From the cell containing the given text, extract its center point as (x, y) coordinate. 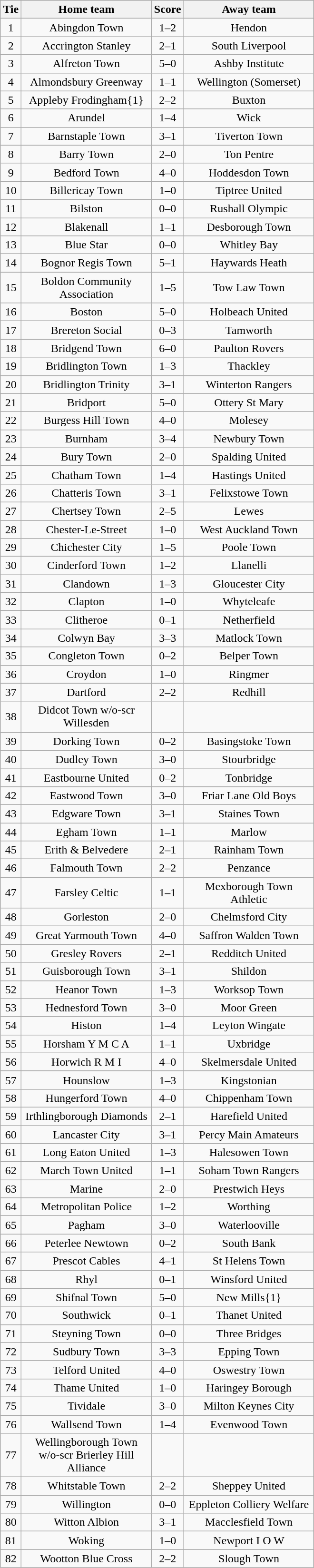
Chelmsford City (249, 917)
Whitstable Town (87, 1486)
Skelmersdale United (249, 1062)
Steyning Town (87, 1333)
Ton Pentre (249, 154)
Mexborough Town Athletic (249, 892)
39 (11, 741)
Wick (249, 118)
Falmouth Town (87, 868)
Wallsend Town (87, 1424)
Oswestry Town (249, 1370)
Clandown (87, 584)
Leyton Wingate (249, 1026)
79 (11, 1504)
Evenwood Town (249, 1424)
Irthlingborough Diamonds (87, 1116)
49 (11, 935)
Redhill (249, 692)
Matlock Town (249, 638)
Gloucester City (249, 584)
Hounslow (87, 1080)
Farsley Celtic (87, 892)
71 (11, 1333)
55 (11, 1044)
Holbeach United (249, 312)
Didcot Town w/o-scr Willesden (87, 716)
15 (11, 287)
Boston (87, 312)
35 (11, 656)
61 (11, 1153)
64 (11, 1207)
Barry Town (87, 154)
74 (11, 1388)
58 (11, 1098)
67 (11, 1261)
22 (11, 421)
Heanor Town (87, 990)
23 (11, 439)
Horwich R M I (87, 1062)
Barnstaple Town (87, 136)
20 (11, 384)
Metropolitan Police (87, 1207)
Croydon (87, 674)
Colwyn Bay (87, 638)
53 (11, 1008)
Basingstoke Town (249, 741)
31 (11, 584)
Chippenham Town (249, 1098)
75 (11, 1406)
Worksop Town (249, 990)
Eastwood Town (87, 795)
Whyteleafe (249, 602)
50 (11, 953)
77 (11, 1455)
18 (11, 348)
Burgess Hill Town (87, 421)
45 (11, 850)
Guisborough Town (87, 971)
West Auckland Town (249, 529)
Long Eaton United (87, 1153)
Prestwich Heys (249, 1189)
41 (11, 777)
Marine (87, 1189)
Sheppey United (249, 1486)
Uxbridge (249, 1044)
16 (11, 312)
Spalding United (249, 457)
Arundel (87, 118)
38 (11, 716)
Chatteris Town (87, 493)
Gresley Rovers (87, 953)
Moor Green (249, 1008)
Halesowen Town (249, 1153)
Hoddesdon Town (249, 172)
South Liverpool (249, 46)
2–5 (167, 511)
6 (11, 118)
Prescot Cables (87, 1261)
Tividale (87, 1406)
Chester-Le-Street (87, 529)
Hastings United (249, 475)
40 (11, 759)
27 (11, 511)
Pagham (87, 1225)
Tonbridge (249, 777)
26 (11, 493)
Soham Town Rangers (249, 1171)
14 (11, 263)
Brereton Social (87, 330)
Boldon Community Association (87, 287)
Gorleston (87, 917)
Lewes (249, 511)
Kingstonian (249, 1080)
17 (11, 330)
1 (11, 28)
81 (11, 1540)
76 (11, 1424)
Southwick (87, 1315)
Saffron Walden Town (249, 935)
30 (11, 566)
Cinderford Town (87, 566)
Home team (87, 10)
Clapton (87, 602)
69 (11, 1297)
Appleby Frodingham{1} (87, 100)
Abingdon Town (87, 28)
Away team (249, 10)
32 (11, 602)
Tamworth (249, 330)
Blue Star (87, 245)
Rushall Olympic (249, 208)
Milton Keynes City (249, 1406)
51 (11, 971)
10 (11, 190)
Belper Town (249, 656)
42 (11, 795)
March Town United (87, 1171)
2 (11, 46)
Almondsbury Greenway (87, 82)
Thanet United (249, 1315)
Poole Town (249, 548)
Dartford (87, 692)
33 (11, 620)
44 (11, 832)
Chatham Town (87, 475)
Rhyl (87, 1279)
4 (11, 82)
Wellingborough Town w/o-scr Brierley Hill Alliance (87, 1455)
3 (11, 64)
Egham Town (87, 832)
Bilston (87, 208)
Eastbourne United (87, 777)
Harefield United (249, 1116)
60 (11, 1135)
24 (11, 457)
5 (11, 100)
65 (11, 1225)
43 (11, 813)
Clitheroe (87, 620)
Worthing (249, 1207)
Lancaster City (87, 1135)
Billericay Town (87, 190)
Ottery St Mary (249, 402)
Rainham Town (249, 850)
Bury Town (87, 457)
South Bank (249, 1243)
Dudley Town (87, 759)
Hungerford Town (87, 1098)
Congleton Town (87, 656)
Bridlington Town (87, 366)
Shifnal Town (87, 1297)
Bridport (87, 402)
66 (11, 1243)
Chertsey Town (87, 511)
New Mills{1} (249, 1297)
Felixstowe Town (249, 493)
Erith & Belvedere (87, 850)
Tow Law Town (249, 287)
Desborough Town (249, 227)
59 (11, 1116)
Chichester City (87, 548)
19 (11, 366)
Edgware Town (87, 813)
Newport I O W (249, 1540)
Slough Town (249, 1558)
46 (11, 868)
Netherfield (249, 620)
Ashby Institute (249, 64)
Whitley Bay (249, 245)
8 (11, 154)
Penzance (249, 868)
Hednesford Town (87, 1008)
Ringmer (249, 674)
Macclesfield Town (249, 1522)
Thame United (87, 1388)
Staines Town (249, 813)
6–0 (167, 348)
Eppleton Colliery Welfare (249, 1504)
5–1 (167, 263)
11 (11, 208)
Winterton Rangers (249, 384)
70 (11, 1315)
Winsford United (249, 1279)
Sudbury Town (87, 1352)
7 (11, 136)
Molesey (249, 421)
57 (11, 1080)
Haywards Heath (249, 263)
Blakenall (87, 227)
0–3 (167, 330)
Horsham Y M C A (87, 1044)
St Helens Town (249, 1261)
Epping Town (249, 1352)
Willington (87, 1504)
Bridlington Trinity (87, 384)
28 (11, 529)
Woking (87, 1540)
Haringey Borough (249, 1388)
29 (11, 548)
54 (11, 1026)
52 (11, 990)
Dorking Town (87, 741)
82 (11, 1558)
12 (11, 227)
Bognor Regis Town (87, 263)
80 (11, 1522)
56 (11, 1062)
Bridgend Town (87, 348)
Three Bridges (249, 1333)
36 (11, 674)
63 (11, 1189)
4–1 (167, 1261)
37 (11, 692)
Alfreton Town (87, 64)
Marlow (249, 832)
Wellington (Somerset) (249, 82)
Waterlooville (249, 1225)
Wootton Blue Cross (87, 1558)
Accrington Stanley (87, 46)
3–4 (167, 439)
Newbury Town (249, 439)
Buxton (249, 100)
Histon (87, 1026)
Shildon (249, 971)
13 (11, 245)
62 (11, 1171)
Tiverton Town (249, 136)
Hendon (249, 28)
Score (167, 10)
48 (11, 917)
Tiptree United (249, 190)
78 (11, 1486)
Redditch United (249, 953)
Peterlee Newtown (87, 1243)
Burnham (87, 439)
Witton Albion (87, 1522)
21 (11, 402)
34 (11, 638)
68 (11, 1279)
Tie (11, 10)
25 (11, 475)
Stourbridge (249, 759)
47 (11, 892)
Thackley (249, 366)
Bedford Town (87, 172)
Paulton Rovers (249, 348)
72 (11, 1352)
9 (11, 172)
Friar Lane Old Boys (249, 795)
73 (11, 1370)
Percy Main Amateurs (249, 1135)
Telford United (87, 1370)
Llanelli (249, 566)
Great Yarmouth Town (87, 935)
